Pinpoint the cell where the given text exists, returning its (X, Y) midpoint coordinate. 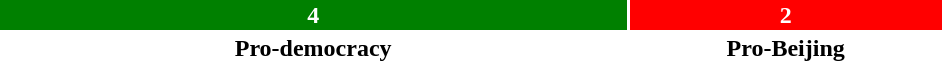
2 (786, 15)
4 (313, 15)
